From the cell containing the given text, extract its center point as (X, Y) coordinate. 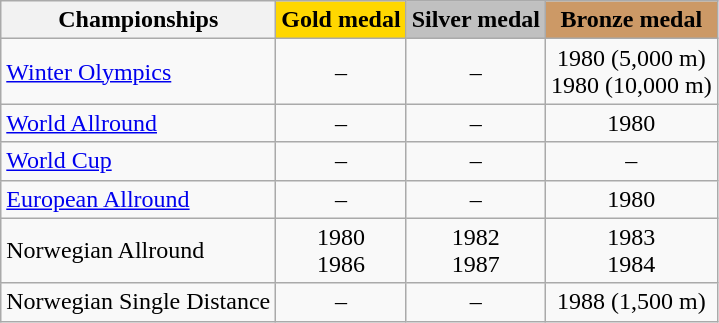
Norwegian Single Distance (138, 302)
Norwegian Allround (138, 250)
Bronze medal (631, 20)
1988 (1,500 m) (631, 302)
1980 1986 (341, 250)
World Allround (138, 123)
Championships (138, 20)
European Allround (138, 199)
Gold medal (341, 20)
Silver medal (476, 20)
1980 (5,000 m) 1980 (10,000 m) (631, 72)
1983 1984 (631, 250)
Winter Olympics (138, 72)
World Cup (138, 161)
1982 1987 (476, 250)
